Search for the cell housing the specified text and yield its (X, Y) center coordinate. 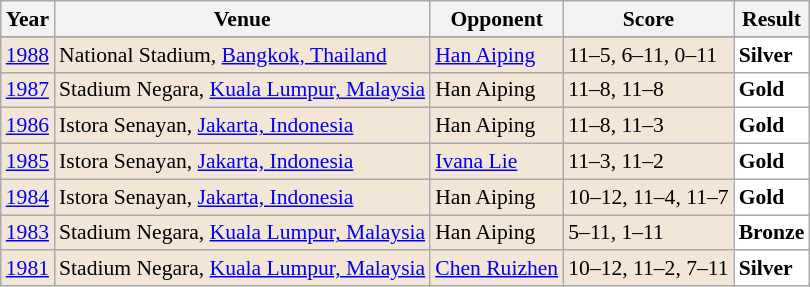
5–11, 1–11 (648, 233)
11–8, 11–3 (648, 126)
1984 (28, 197)
Venue (242, 19)
Bronze (772, 233)
1986 (28, 126)
Year (28, 19)
1985 (28, 162)
National Stadium, Bangkok, Thailand (242, 55)
Result (772, 19)
1987 (28, 90)
11–3, 11–2 (648, 162)
11–8, 11–8 (648, 90)
Chen Ruizhen (496, 269)
1981 (28, 269)
Score (648, 19)
1988 (28, 55)
10–12, 11–2, 7–11 (648, 269)
Ivana Lie (496, 162)
10–12, 11–4, 11–7 (648, 197)
1983 (28, 233)
Opponent (496, 19)
11–5, 6–11, 0–11 (648, 55)
